Search for the cell housing the specified text and yield its [x, y] center coordinate. 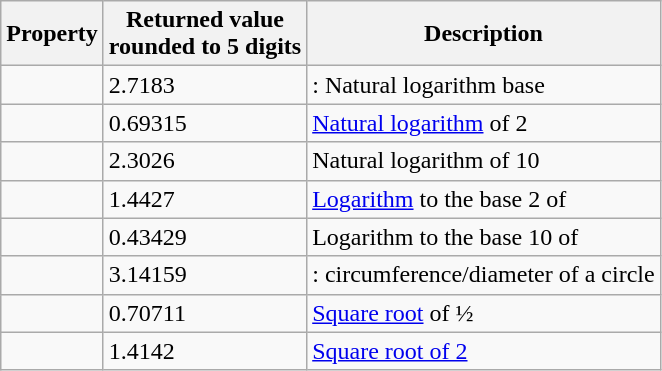
Natural logarithm of 2 [484, 123]
0.43429 [204, 237]
Natural logarithm of 10 [484, 161]
1.4427 [204, 199]
Property [52, 34]
0.70711 [204, 313]
Returned valuerounded to 5 digits [204, 34]
Square root of 2 [484, 351]
0.69315 [204, 123]
: circumference/diameter of a circle [484, 275]
Description [484, 34]
3.14159 [204, 275]
1.4142 [204, 351]
Logarithm to the base 2 of [484, 199]
: Natural logarithm base [484, 85]
Logarithm to the base 10 of [484, 237]
Square root of ½ [484, 313]
2.7183 [204, 85]
2.3026 [204, 161]
